From the cell containing the given text, extract its center point as (x, y) coordinate. 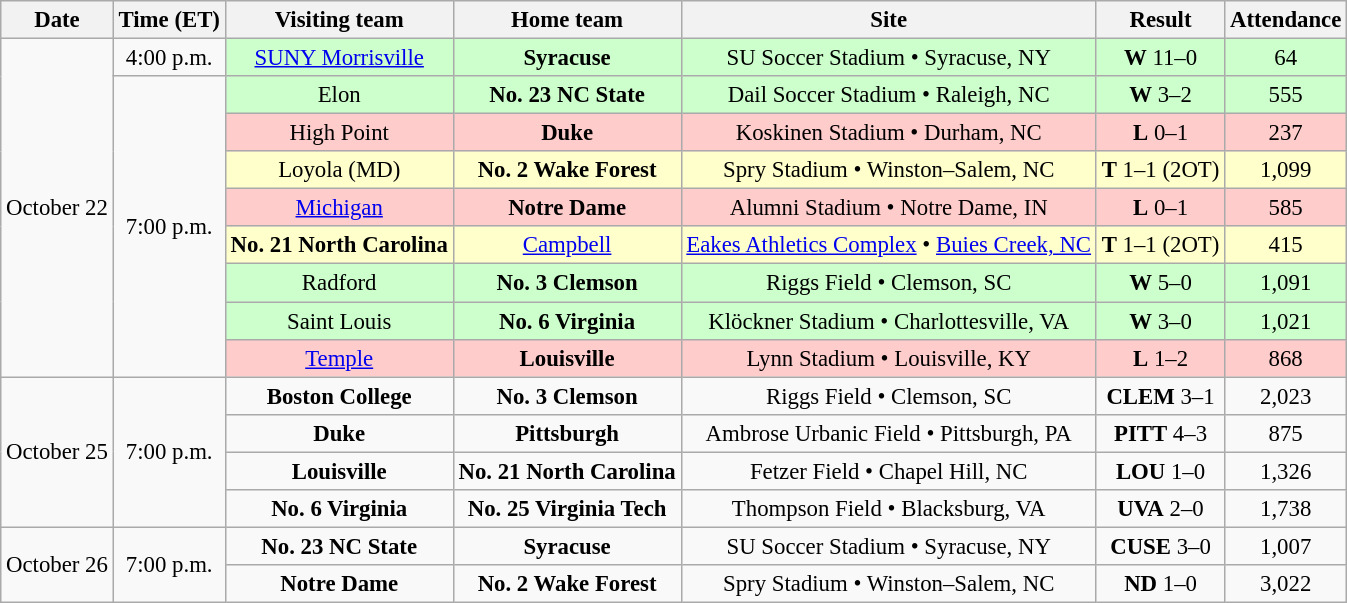
Temple (339, 358)
Date (57, 20)
Dail Soccer Stadium • Raleigh, NC (888, 95)
3,022 (1286, 584)
64 (1286, 58)
October 25 (57, 452)
1,021 (1286, 321)
Thompson Field • Blacksburg, VA (888, 509)
Eakes Athletics Complex • Buies Creek, NC (888, 245)
W 3–0 (1160, 321)
868 (1286, 358)
Time (ET) (169, 20)
585 (1286, 208)
1,007 (1286, 546)
1,738 (1286, 509)
SUNY Morrisville (339, 58)
Loyola (MD) (339, 170)
W 5–0 (1160, 283)
PITT 4–3 (1160, 433)
ND 1–0 (1160, 584)
415 (1286, 245)
W 11–0 (1160, 58)
Attendance (1286, 20)
Michigan (339, 208)
October 22 (57, 208)
1,091 (1286, 283)
1,326 (1286, 471)
Campbell (567, 245)
Pittsburgh (567, 433)
Site (888, 20)
Fetzer Field • Chapel Hill, NC (888, 471)
Visiting team (339, 20)
LOU 1–0 (1160, 471)
Radford (339, 283)
Alumni Stadium • Notre Dame, IN (888, 208)
CLEM 3–1 (1160, 396)
237 (1286, 133)
555 (1286, 95)
2,023 (1286, 396)
No. 25 Virginia Tech (567, 509)
Saint Louis (339, 321)
Lynn Stadium • Louisville, KY (888, 358)
W 3–2 (1160, 95)
Boston College (339, 396)
1,099 (1286, 170)
Klöckner Stadium • Charlottesville, VA (888, 321)
UVA 2–0 (1160, 509)
L 1–2 (1160, 358)
Result (1160, 20)
Elon (339, 95)
875 (1286, 433)
October 26 (57, 564)
High Point (339, 133)
Home team (567, 20)
4:00 p.m. (169, 58)
Ambrose Urbanic Field • Pittsburgh, PA (888, 433)
CUSE 3–0 (1160, 546)
Koskinen Stadium • Durham, NC (888, 133)
